Return the (X, Y) coordinate for the center point of the cell that contains the specified text.  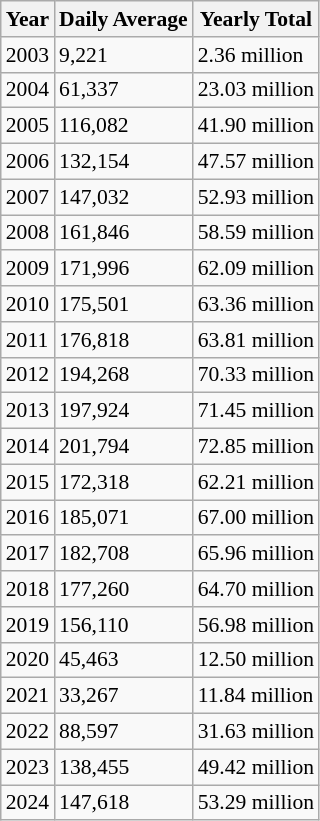
2003 (28, 55)
161,846 (124, 233)
194,268 (124, 375)
45,463 (124, 660)
147,618 (124, 803)
172,318 (124, 482)
138,455 (124, 767)
2012 (28, 375)
63.36 million (256, 304)
70.33 million (256, 375)
56.98 million (256, 625)
31.63 million (256, 732)
33,267 (124, 696)
2009 (28, 269)
185,071 (124, 518)
2011 (28, 340)
171,996 (124, 269)
182,708 (124, 554)
175,501 (124, 304)
176,818 (124, 340)
88,597 (124, 732)
Year (28, 19)
2006 (28, 162)
49.42 million (256, 767)
58.59 million (256, 233)
2013 (28, 411)
52.93 million (256, 197)
156,110 (124, 625)
62.21 million (256, 482)
2014 (28, 447)
47.57 million (256, 162)
64.70 million (256, 589)
Daily Average (124, 19)
65.96 million (256, 554)
2020 (28, 660)
197,924 (124, 411)
9,221 (124, 55)
2024 (28, 803)
23.03 million (256, 90)
12.50 million (256, 660)
2007 (28, 197)
177,260 (124, 589)
41.90 million (256, 126)
2019 (28, 625)
2008 (28, 233)
63.81 million (256, 340)
2022 (28, 732)
72.85 million (256, 447)
2005 (28, 126)
2010 (28, 304)
Yearly Total (256, 19)
2.36 million (256, 55)
61,337 (124, 90)
53.29 million (256, 803)
2004 (28, 90)
71.45 million (256, 411)
11.84 million (256, 696)
147,032 (124, 197)
132,154 (124, 162)
62.09 million (256, 269)
67.00 million (256, 518)
2017 (28, 554)
2016 (28, 518)
2018 (28, 589)
2015 (28, 482)
201,794 (124, 447)
2023 (28, 767)
116,082 (124, 126)
2021 (28, 696)
